Determine the (x, y) coordinate at the center of the cell enclosing the given text.  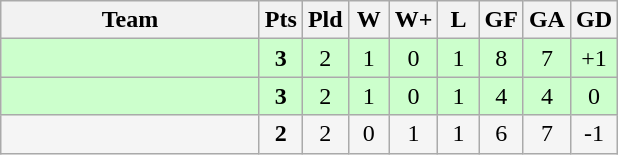
W+ (414, 20)
Team (130, 20)
+1 (594, 58)
GF (501, 20)
6 (501, 134)
GD (594, 20)
-1 (594, 134)
8 (501, 58)
L (458, 20)
GA (546, 20)
W (368, 20)
Pts (280, 20)
Pld (325, 20)
